Scan for the cell matching the given text and deliver its [X, Y] coordinate at center. 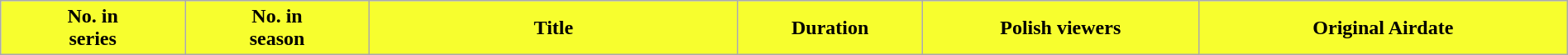
Title [553, 28]
Original Airdate [1383, 28]
Duration [830, 28]
No. inseries [93, 28]
No. inseason [278, 28]
Polish viewers [1060, 28]
